Determine the [X, Y] coordinate at the center of the cell enclosing the given text.  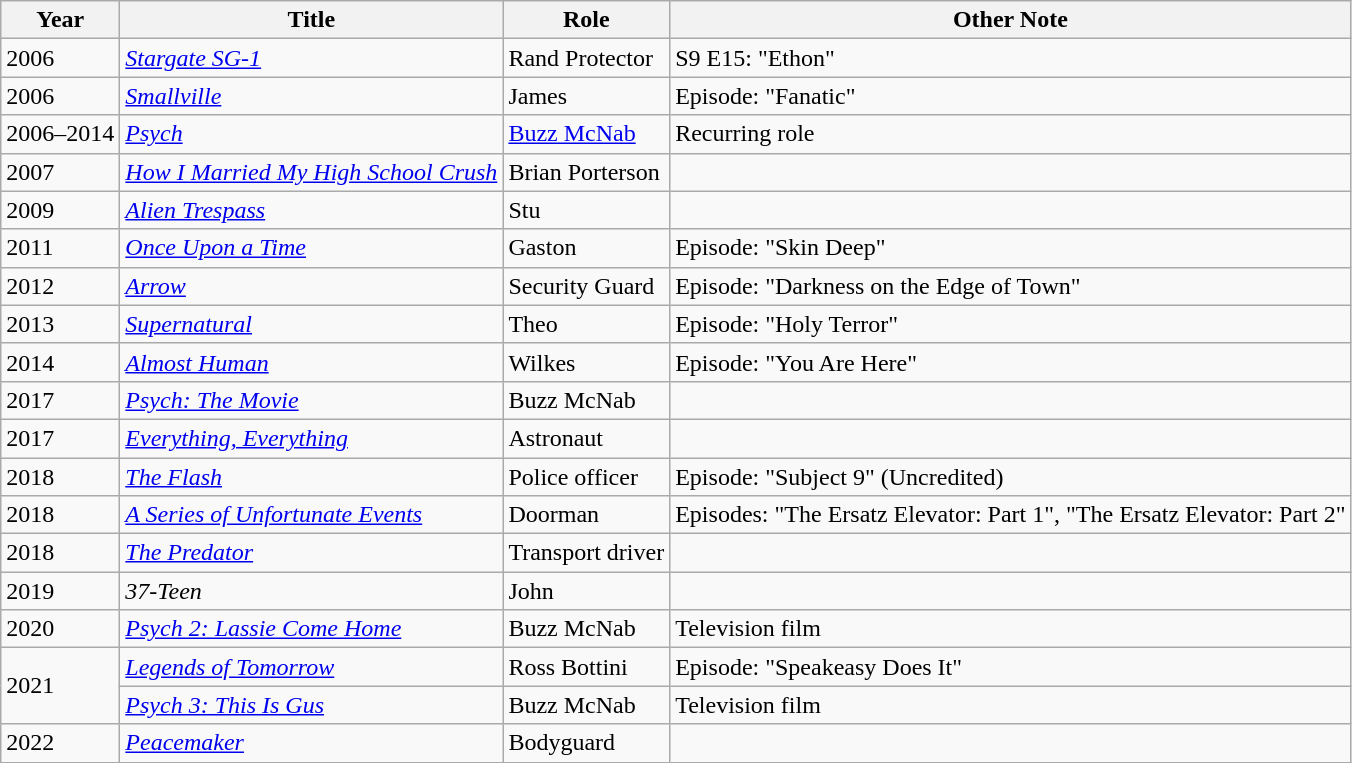
Episode: "You Are Here" [1010, 362]
Wilkes [586, 362]
Episode: "Skin Deep" [1010, 248]
Recurring role [1010, 134]
Once Upon a Time [312, 248]
Smallville [312, 96]
Police officer [586, 477]
2012 [60, 286]
Episode: "Speakeasy Does It" [1010, 667]
Episode: "Fanatic" [1010, 96]
The Predator [312, 553]
2020 [60, 629]
James [586, 96]
2021 [60, 686]
2007 [60, 172]
S9 E15: "Ethon" [1010, 58]
Year [60, 20]
2011 [60, 248]
Everything, Everything [312, 438]
Episode: "Subject 9" (Uncredited) [1010, 477]
Peacemaker [312, 743]
Psych 3: This Is Gus [312, 705]
Supernatural [312, 324]
Doorman [586, 515]
Astronaut [586, 438]
Alien Trespass [312, 210]
Gaston [586, 248]
Stargate SG-1 [312, 58]
Almost Human [312, 362]
2013 [60, 324]
Transport driver [586, 553]
Arrow [312, 286]
Episode: "Darkness on the Edge of Town" [1010, 286]
Episodes: "The Ersatz Elevator: Part 1", "The Ersatz Elevator: Part 2" [1010, 515]
John [586, 591]
A Series of Unfortunate Events [312, 515]
Brian Porterson [586, 172]
How I Married My High School Crush [312, 172]
Psych 2: Lassie Come Home [312, 629]
The Flash [312, 477]
Legends of Tomorrow [312, 667]
2014 [60, 362]
2019 [60, 591]
Rand Protector [586, 58]
37-Teen [312, 591]
2009 [60, 210]
Role [586, 20]
2006–2014 [60, 134]
2022 [60, 743]
Stu [586, 210]
Psych [312, 134]
Title [312, 20]
Theo [586, 324]
Psych: The Movie [312, 400]
Episode: "Holy Terror" [1010, 324]
Ross Bottini [586, 667]
Other Note [1010, 20]
Security Guard [586, 286]
Bodyguard [586, 743]
